Scan for the cell matching the given text and deliver its [x, y] coordinate at center. 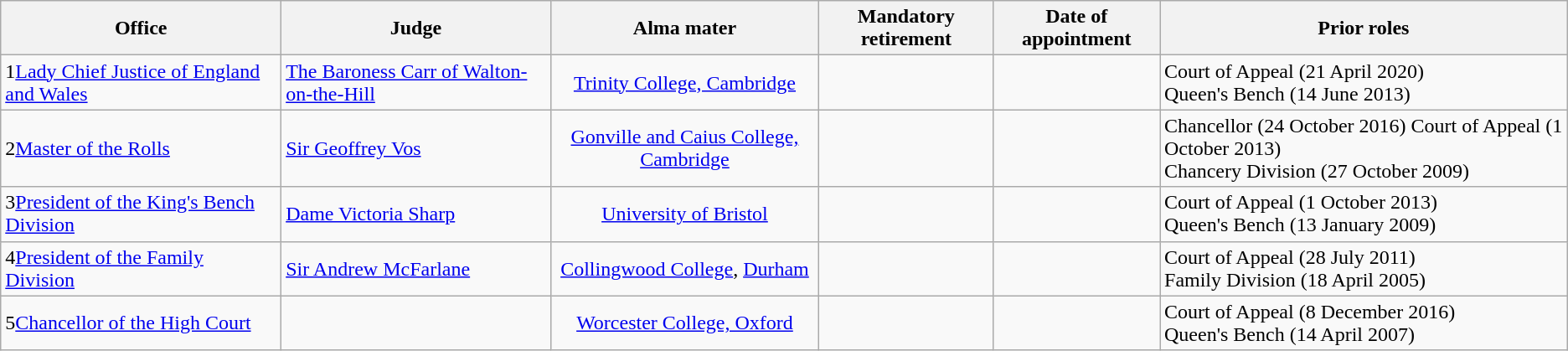
5Chancellor of the High Court [141, 323]
University of Bristol [685, 214]
Worcester College, Oxford [685, 323]
Court of Appeal (28 July 2011)Family Division (18 April 2005) [1364, 268]
Court of Appeal (1 October 2013)Queen's Bench (13 January 2009) [1364, 214]
Sir Andrew McFarlane [416, 268]
Alma mater [685, 28]
Sir Geoffrey Vos [416, 148]
2Master of the Rolls [141, 148]
Dame Victoria Sharp [416, 214]
Gonville and Caius College, Cambridge [685, 148]
3President of the King's Bench Division [141, 214]
Court of Appeal (8 December 2016)Queen's Bench (14 April 2007) [1364, 323]
4President of the Family Division [141, 268]
Date of appointment [1077, 28]
Prior roles [1364, 28]
1Lady Chief Justice of England and Wales [141, 82]
Judge [416, 28]
Mandatory retirement [906, 28]
Office [141, 28]
Collingwood College, Durham [685, 268]
Trinity College, Cambridge [685, 82]
Court of Appeal (21 April 2020)Queen's Bench (14 June 2013) [1364, 82]
Chancellor (24 October 2016) Court of Appeal (1 October 2013)Chancery Division (27 October 2009) [1364, 148]
The Baroness Carr of Walton-on-the-Hill [416, 82]
